Return the (x, y) coordinate for the center point of the cell that contains the specified text.  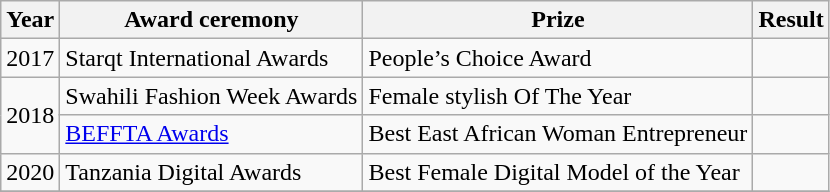
Result (791, 20)
Female stylish Of The Year (558, 96)
Award ceremony (212, 20)
Swahili Fashion Week Awards (212, 96)
People’s Choice Award (558, 58)
Tanzania Digital Awards (212, 172)
Prize (558, 20)
Best Female Digital Model of the Year (558, 172)
BEFFTA Awards (212, 134)
2017 (30, 58)
2018 (30, 115)
2020 (30, 172)
Best East African Woman Entrepreneur (558, 134)
Year (30, 20)
Starqt International Awards (212, 58)
